Determine the (X, Y) coordinate at the center of the cell enclosing the given text.  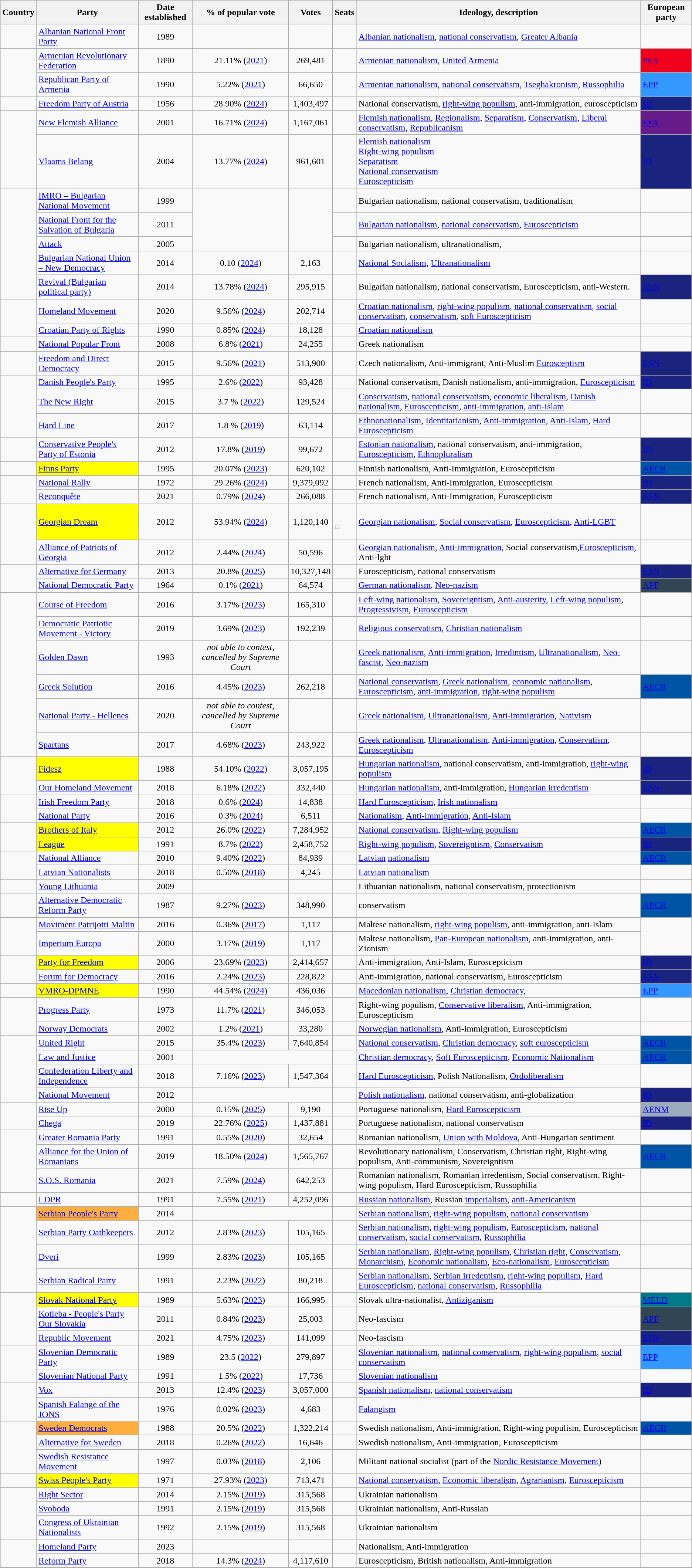
Christian democracy, Soft Euroscepticism, Economic Nationalism (498, 1057)
Euroscepticism, national conservatism (498, 571)
23.5 (2022) (241, 1357)
Euroscepticism, British nationalism, Anti-immigration (498, 1561)
1972 (166, 482)
Moviment Patrijotti Maltin (87, 924)
64,574 (311, 585)
99,672 (311, 450)
Republican Party of Armenia (87, 84)
S.O.S. Romania (87, 1180)
513,900 (311, 363)
Bulgarian nationalism, national conservatism, traditionalism (498, 200)
Vlaams Belang (87, 162)
Armenian nationalism, United Armenia (498, 61)
National conservatism, Economic liberalism, Agrarianism, Euroscepticism (498, 1480)
228,822 (311, 976)
27.93% (2023) (241, 1480)
National Socialism, Ultranationalism (498, 263)
2004 (166, 162)
Revolutionary nationalism, Conservatism, Christian right, Right-wing populism, Anti-communism, Sovereigntism (498, 1156)
17.8% (2019) (241, 450)
Danish People's Party (87, 382)
National Rally (87, 482)
2006 (166, 962)
1.8 % (2019) (241, 425)
Georgian Dream (87, 522)
0.03% (2018) (241, 1461)
5.22% (2021) (241, 84)
League (87, 844)
Votes (311, 13)
Brothers of Italy (87, 830)
Kotleba - People's Party Our Slovakia (87, 1318)
1956 (166, 104)
Conservative People's Party of Estonia (87, 450)
24,255 (311, 344)
22.76% (2025) (241, 1123)
Portuguese nationalism, national conservatism (498, 1123)
Fidesz (87, 768)
Sweden Democrats (87, 1428)
1,565,767 (311, 1156)
2.6% (2022) (241, 382)
6.18% (2022) (241, 788)
Serbian Radical Party (87, 1281)
16.71% (2024) (241, 123)
Romanian nationalism, Union with Moldova, Anti-Hungarian sentiment (498, 1137)
9,190 (311, 1109)
Maltese nationalism, right-wing populism, anti-immigration, anti-Islam (498, 924)
Hungarian nationalism, national conservatism, anti-immigration, right-wing populism (498, 768)
Conservatism, national conservatism, economic liberalism, Danish nationalism, Euroscepticism, anti-immigration, anti-Islam (498, 402)
0.6% (2024) (241, 802)
Greek nationalism, Ultranationalism, Anti-immigration, Conservatism, Euroscepticism (498, 745)
642,253 (311, 1180)
Swedish nationalism, Anti-immigration, Euroscepticism (498, 1442)
2010 (166, 858)
26.0% (2022) (241, 830)
Greater Romania Party (87, 1137)
1890 (166, 61)
Finnish nationalism, Anti-Immigration, Euroscepticism (498, 468)
165,310 (311, 604)
National conservatism, Danish nationalism, anti-immigration, Euroscepticism (498, 382)
1.5% (2022) (241, 1376)
266,088 (311, 497)
20.8% (2025) (241, 571)
Rise Up (87, 1109)
Golden Dawn (87, 657)
Serbian nationalism, Right-wing populism, Christian right, Conservatism, Monarchism, Economic nationalism, Eco-nationalism, Euroscepticism (498, 1256)
4,252,096 (311, 1199)
4,683 (311, 1409)
Greek Solution (87, 686)
Alliance of Patriots of Georgia (87, 552)
Right-wing populism, Sovereigntism, Conservatism (498, 844)
0.1% (2021) (241, 585)
20.07% (2023) (241, 468)
Falangism (498, 1409)
National Party - Hellenes (87, 715)
1,167,061 (311, 123)
6.8% (2021) (241, 344)
National conservatism, Christian democracy, soft euroscepticism (498, 1043)
Irish Freedom Party (87, 802)
Progress Party (87, 1009)
Reform Party (87, 1561)
Alternative Democratic Reform Party (87, 905)
192,239 (311, 629)
10,327,148 (311, 571)
Confederation Liberty and Independence (87, 1076)
Bulgarian National Union – New Democracy (87, 263)
269,481 (311, 61)
80,218 (311, 1281)
Estonian nationalism, national conservatism, anti-immigration, Euroscepticism, Ethnopluralism (498, 450)
Attack (87, 244)
Greek nationalism (498, 344)
Republic Movement (87, 1338)
Croatian nationalism, right-wing populism, national conservatism, social conservatism, conservatism, soft Euroscepticism (498, 311)
Swedish Resistance Movement (87, 1461)
0.3% (2024) (241, 816)
332,440 (311, 788)
Finns Party (87, 468)
Macedonian nationalism, Christian democracy, (498, 990)
44.54% (2024) (241, 990)
Armenian Revolutionary Federation (87, 61)
166,995 (311, 1300)
436,036 (311, 990)
3.7 % (2022) (241, 402)
Flemish nationalismRight-wing populismSeparatismNational conservatismEuroscepticism (498, 162)
Chega (87, 1123)
Democratic Patriotic Movement - Victory (87, 629)
Svoboda (87, 1508)
Georgian nationalism, Social conservatism, Euroscepticism, Anti-LGBT (498, 522)
Norway Democrats (87, 1029)
13.78% (2024) (241, 287)
9.27% (2023) (241, 905)
Croatian Party of Rights (87, 330)
1973 (166, 1009)
50,596 (311, 552)
620,102 (311, 468)
Czech nationalism, Anti-immigrant, Anti-Muslim Eurosceptism (498, 363)
Alternative for Sweden (87, 1442)
33,280 (311, 1029)
93,428 (311, 382)
35.4% (2023) (241, 1043)
0.26% (2022) (241, 1442)
54.10% (2022) (241, 768)
2,458,752 (311, 844)
Hard Euroscepticism, Polish Nationalism, Ordoliberalism (498, 1076)
The New Right (87, 402)
European party (666, 13)
2008 (166, 344)
National conservatism, Greek nationalism, economic nationalism, Euroscepticism, anti-immigration, right-wing populism (498, 686)
Course of Freedom (87, 604)
Nationalism, Anti-immigration, Anti-Islam (498, 816)
1987 (166, 905)
1,403,497 (311, 104)
8.7% (2022) (241, 844)
1971 (166, 1480)
Ethnonationalism, Identitarianism, Anti-immigration, Anti-Islam, Hard Euroscepticism (498, 425)
14,838 (311, 802)
Seats (345, 13)
Homeland Party (87, 1547)
2,414,657 (311, 962)
VMRO-DPMNE (87, 990)
Flemish nationalism, Regionalism, Separatism, Conservatism, Liberal conservatism, Republicanism (498, 123)
2023 (166, 1547)
National Alliance (87, 858)
Slovenian Democratic Party (87, 1357)
348,990 (311, 905)
National conservatism, Right-wing populism (498, 830)
2,163 (311, 263)
Homeland Movement (87, 311)
1992 (166, 1528)
18,128 (311, 330)
17,736 (311, 1376)
9,379,092 (311, 482)
202,714 (311, 311)
National Democratic Party (87, 585)
Serbian People's Party (87, 1213)
1,547,364 (311, 1076)
United Right (87, 1043)
11.7% (2021) (241, 1009)
Portuguese nationalism, Hard Euroscepticism (498, 1109)
0.85% (2024) (241, 330)
Vox (87, 1390)
2002 (166, 1029)
conservatism (498, 905)
Forum for Democracy (87, 976)
Revival (Bulgarian political party) (87, 287)
7,284,952 (311, 830)
Reconquête (87, 497)
Spanish nationalism, national conservatism (498, 1390)
9.56% (2021) (241, 363)
Ukrainian nationalism, Anti-Russian (498, 1508)
9.40% (2022) (241, 858)
262,218 (311, 686)
Norwegian nationalism, Anti-immigration, Euroscepticism (498, 1029)
7.59% (2024) (241, 1180)
% of popular vote (241, 13)
Serbian nationalism, right-wing populism, Euroscepticism, national conservatism, social conservatism, Russophilia (498, 1233)
Imperium Europa (87, 944)
Country (18, 13)
0.15% (2025) (241, 1109)
Right Sector (87, 1494)
3,057,195 (311, 768)
Slovenian nationalism, national conservatism, right-wing populism, social conservatism (498, 1357)
PES (666, 61)
Militant national socialist (part of the Nordic Resistance Movement) (498, 1461)
Serbian Party Oathkeepers (87, 1233)
Hard Line (87, 425)
Anti-immigration, national conservatism, Euroscepticism (498, 976)
28.90% (2024) (241, 104)
2,106 (311, 1461)
MELD (666, 1300)
Swiss People's Party (87, 1480)
279,897 (311, 1357)
Left-wing nationalism, Sovereigntism, Anti-austerity, Left-wing populism, Progressivism, Euroscepticism (498, 604)
Ideology, description (498, 13)
0.02% (2023) (241, 1409)
Croatian nationalism (498, 330)
4.75% (2023) (241, 1338)
Hungarian nationalism, anti-immigration, Hungarian irredentism (498, 788)
7,640,854 (311, 1043)
National Popular Front (87, 344)
Party for Freedom (87, 962)
0.84% (2023) (241, 1318)
3.17% (2019) (241, 944)
Hard Euroscepticism, Irish nationalism (498, 802)
295,915 (311, 287)
1976 (166, 1409)
0.10 (2024) (241, 263)
Serbian nationalism, right-wing populism, national conservatism (498, 1213)
National Front for the Salvation of Bulgaria (87, 225)
Albanian nationalism, national conservatism, Greater Albania (498, 36)
0.36% (2017) (241, 924)
3.69% (2023) (241, 629)
AENM (666, 1109)
1993 (166, 657)
National Movement (87, 1095)
Anti-immigration, Anti-Islam, Euroscepticism (498, 962)
Freedom Party of Austria (87, 104)
21.11% (2021) (241, 61)
243,922 (311, 745)
63,114 (311, 425)
Slovak National Party (87, 1300)
713,471 (311, 1480)
Lithuanian nationalism, national conservatism, protectionism (498, 886)
3,057,000 (311, 1390)
New Flemish Alliance (87, 123)
346,053 (311, 1009)
84,939 (311, 858)
20.5% (2022) (241, 1428)
Slovak ultra-nationalist, Antiziganism (498, 1300)
National Party (87, 816)
0.79% (2024) (241, 497)
25,003 (311, 1318)
Young Lithuania (87, 886)
4,117,610 (311, 1561)
1997 (166, 1461)
Polish nationalism, national conservatism, anti-globalization (498, 1095)
53.94% (2024) (241, 522)
Slovenian National Party (87, 1376)
National conservatism, right-wing populism, anti-immigration, euroscepticism (498, 104)
Latvian Nationalists (87, 872)
Dveri (87, 1256)
2.24% (2023) (241, 976)
German nationalism, Neo-nazism (498, 585)
Right-wing populism, Conservative liberalism, Anti-immigration, Euroscepticism (498, 1009)
16,646 (311, 1442)
Freedom and Direct Democracy (87, 363)
Bulgarian nationalism, national conservatism, Euroscepticism, anti-Western. (498, 287)
0.50% (2018) (241, 872)
Religious conservatism, Christian nationalism (498, 629)
2005 (166, 244)
Alternative for Germany (87, 571)
Bulgarian nationalism, national conservatism, Euroscepticism (498, 225)
1,437,881 (311, 1123)
Spartans (87, 745)
32,654 (311, 1137)
Swedish nationalism, Anti-immigration, Right-wing populism, Euroscepticism (498, 1428)
Greek nationalism, Anti-immigration, Irredintism, Ultranationalism, Neo-fascist, Neo-nazism (498, 657)
13.77% (2024) (241, 162)
Albanian National Front Party (87, 36)
1964 (166, 585)
66,650 (311, 84)
14.3% (2024) (241, 1561)
6,511 (311, 816)
4.45% (2023) (241, 686)
29.26% (2024) (241, 482)
Law and Justice (87, 1057)
0.55% (2020) (241, 1137)
Maltese nationalism, Pan-European nationalism, anti-immigration, anti-Zionism (498, 944)
2009 (166, 886)
9.56% (2024) (241, 311)
4.68% (2023) (241, 745)
4,245 (311, 872)
1,120,140 (311, 522)
5.63% (2023) (241, 1300)
12.4% (2023) (241, 1390)
3.17% (2023) (241, 604)
1,322,214 (311, 1428)
2.44% (2024) (241, 552)
IMRO – Bulgarian National Movement (87, 200)
EFA (666, 123)
141,099 (311, 1338)
Armenian nationalism, national conservatism, Tseghakronism, Russophilia (498, 84)
Our Homeland Movement (87, 788)
Congress of Ukrainian Nationalists (87, 1528)
Date established (166, 13)
Nationalism, Anti-immigration (498, 1547)
7.16% (2023) (241, 1076)
LDPR (87, 1199)
Alliance for the Union of Romanians (87, 1156)
23.69% (2023) (241, 962)
Party (87, 13)
961,601 (311, 162)
18.50% (2024) (241, 1156)
Slovenian nationalism (498, 1376)
Greek nationalism, Ultranationalism, Anti-immigration, Nativism (498, 715)
Russian nationalism, Russian imperialism, anti-Americanism (498, 1199)
1.2% (2021) (241, 1029)
Bulgarian nationalism, ultranationalism, (498, 244)
Georgian nationalism, Anti-immigration, Social conservatism,Euroscepticism, Anti-lgbt (498, 552)
Romanian nationalism, Romanian irredentism, Social conservatism, Right-wing populism, Hard Euroscepticism, Russophilia (498, 1180)
129,524 (311, 402)
Serbian nationalism, Serbian irredentism, right-wing populism, Hard Euroscepticism, national conservatism, Russophilia (498, 1281)
2.23% (2022) (241, 1281)
7.55% (2021) (241, 1199)
Spanish Falange of the JONS (87, 1409)
